From the cell containing the given text, extract its center point as (x, y) coordinate. 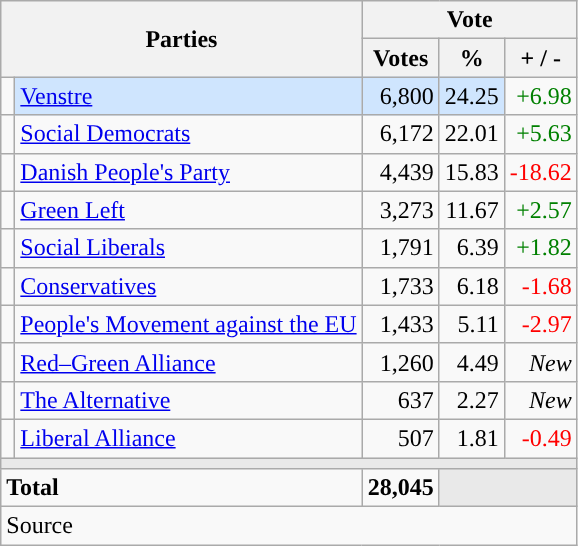
1.81 (472, 438)
Venstre (188, 96)
People's Movement against the EU (188, 324)
Vote (470, 20)
Votes (400, 58)
22.01 (472, 134)
637 (400, 400)
Social Democrats (188, 134)
Liberal Alliance (188, 438)
Social Liberals (188, 248)
-1.68 (540, 286)
+1.82 (540, 248)
The Alternative (188, 400)
4.49 (472, 362)
+ / - (540, 58)
1,733 (400, 286)
2.27 (472, 400)
Conservatives (188, 286)
24.25 (472, 96)
1,791 (400, 248)
28,045 (400, 488)
+6.98 (540, 96)
4,439 (400, 172)
Red–Green Alliance (188, 362)
-18.62 (540, 172)
Green Left (188, 210)
6,172 (400, 134)
Total (182, 488)
% (472, 58)
507 (400, 438)
Parties (182, 39)
11.67 (472, 210)
Danish People's Party (188, 172)
5.11 (472, 324)
1,260 (400, 362)
-2.97 (540, 324)
6.18 (472, 286)
15.83 (472, 172)
-0.49 (540, 438)
1,433 (400, 324)
+2.57 (540, 210)
6.39 (472, 248)
+5.63 (540, 134)
3,273 (400, 210)
6,800 (400, 96)
Source (290, 526)
